Find where the given text appears and provide that cell's center as [X, Y] coordinate. 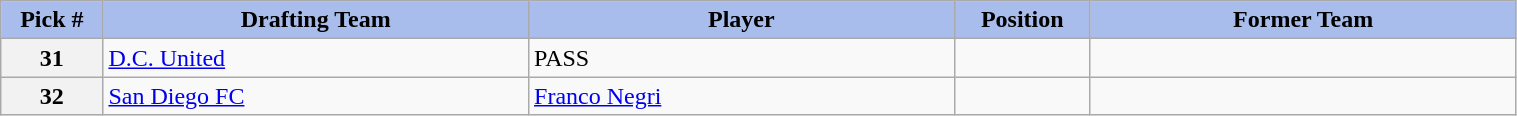
D.C. United [316, 58]
San Diego FC [316, 96]
Player [742, 20]
Drafting Team [316, 20]
Franco Negri [742, 96]
Position [1022, 20]
31 [52, 58]
PASS [742, 58]
32 [52, 96]
Pick # [52, 20]
Former Team [1303, 20]
